Search for the cell housing the specified text and yield its (x, y) center coordinate. 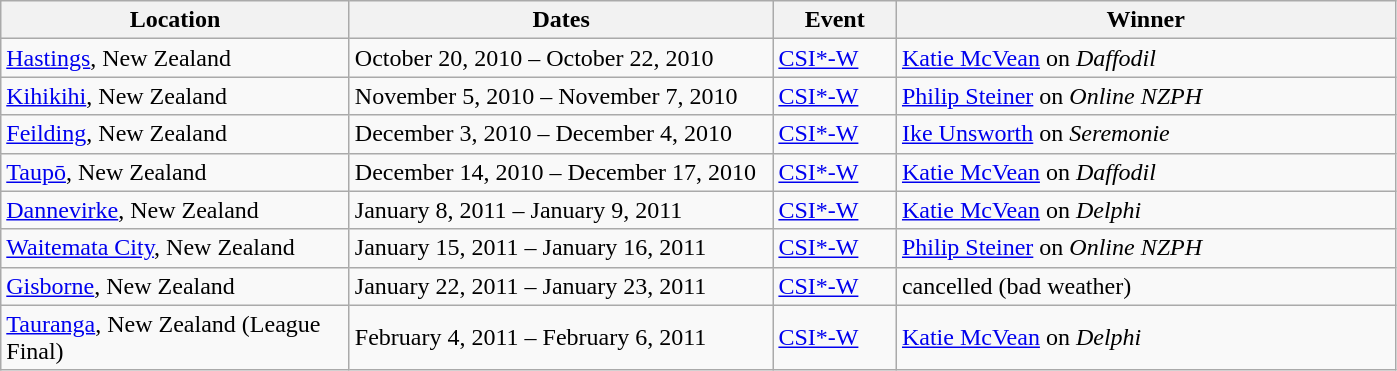
January 8, 2011 – January 9, 2011 (561, 210)
Location (176, 20)
Feilding, New Zealand (176, 134)
Taupō, New Zealand (176, 172)
Tauranga, New Zealand (League Final) (176, 338)
Winner (1146, 20)
Gisborne, New Zealand (176, 286)
February 4, 2011 – February 6, 2011 (561, 338)
November 5, 2010 – November 7, 2010 (561, 96)
Dates (561, 20)
January 15, 2011 – January 16, 2011 (561, 248)
Dannevirke, New Zealand (176, 210)
Waitemata City, New Zealand (176, 248)
Kihikihi, New Zealand (176, 96)
Hastings, New Zealand (176, 58)
January 22, 2011 – January 23, 2011 (561, 286)
Event (835, 20)
December 3, 2010 – December 4, 2010 (561, 134)
October 20, 2010 – October 22, 2010 (561, 58)
Ike Unsworth on Seremonie (1146, 134)
cancelled (bad weather) (1146, 286)
December 14, 2010 – December 17, 2010 (561, 172)
